Search for the cell housing the specified text and yield its [X, Y] center coordinate. 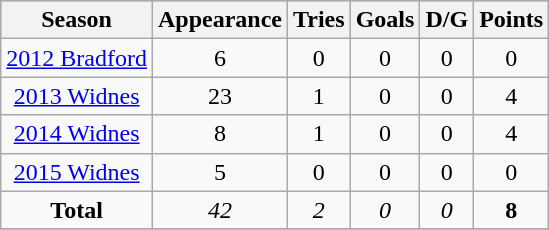
6 [220, 58]
Total [77, 210]
2 [320, 210]
2012 Bradford [77, 58]
2015 Widnes [77, 172]
D/G [447, 20]
Tries [320, 20]
Points [512, 20]
2013 Widnes [77, 96]
2014 Widnes [77, 134]
Goals [385, 20]
Appearance [220, 20]
42 [220, 210]
23 [220, 96]
5 [220, 172]
Season [77, 20]
